Output the [x, y] coordinate of the center of the cell containing the given text.  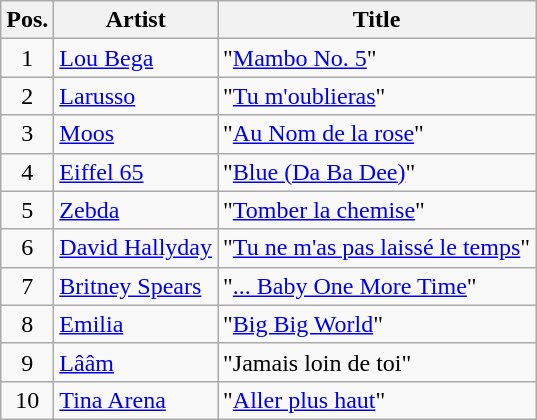
Lââm [136, 362]
Artist [136, 20]
"... Baby One More Time" [377, 286]
"Mambo No. 5" [377, 58]
7 [28, 286]
Britney Spears [136, 286]
Pos. [28, 20]
1 [28, 58]
Title [377, 20]
"Jamais loin de toi" [377, 362]
2 [28, 96]
Emilia [136, 324]
Lou Bega [136, 58]
Eiffel 65 [136, 172]
10 [28, 400]
5 [28, 210]
Tina Arena [136, 400]
David Hallyday [136, 248]
6 [28, 248]
Moos [136, 134]
"Tomber la chemise" [377, 210]
"Au Nom de la rose" [377, 134]
"Tu m'oublieras" [377, 96]
"Tu ne m'as pas laissé le temps" [377, 248]
Zebda [136, 210]
"Blue (Da Ba Dee)" [377, 172]
"Big Big World" [377, 324]
8 [28, 324]
"Aller plus haut" [377, 400]
9 [28, 362]
4 [28, 172]
Larusso [136, 96]
3 [28, 134]
